Capture the cell that displays the provided text and extract its (x, y) central coordinate. 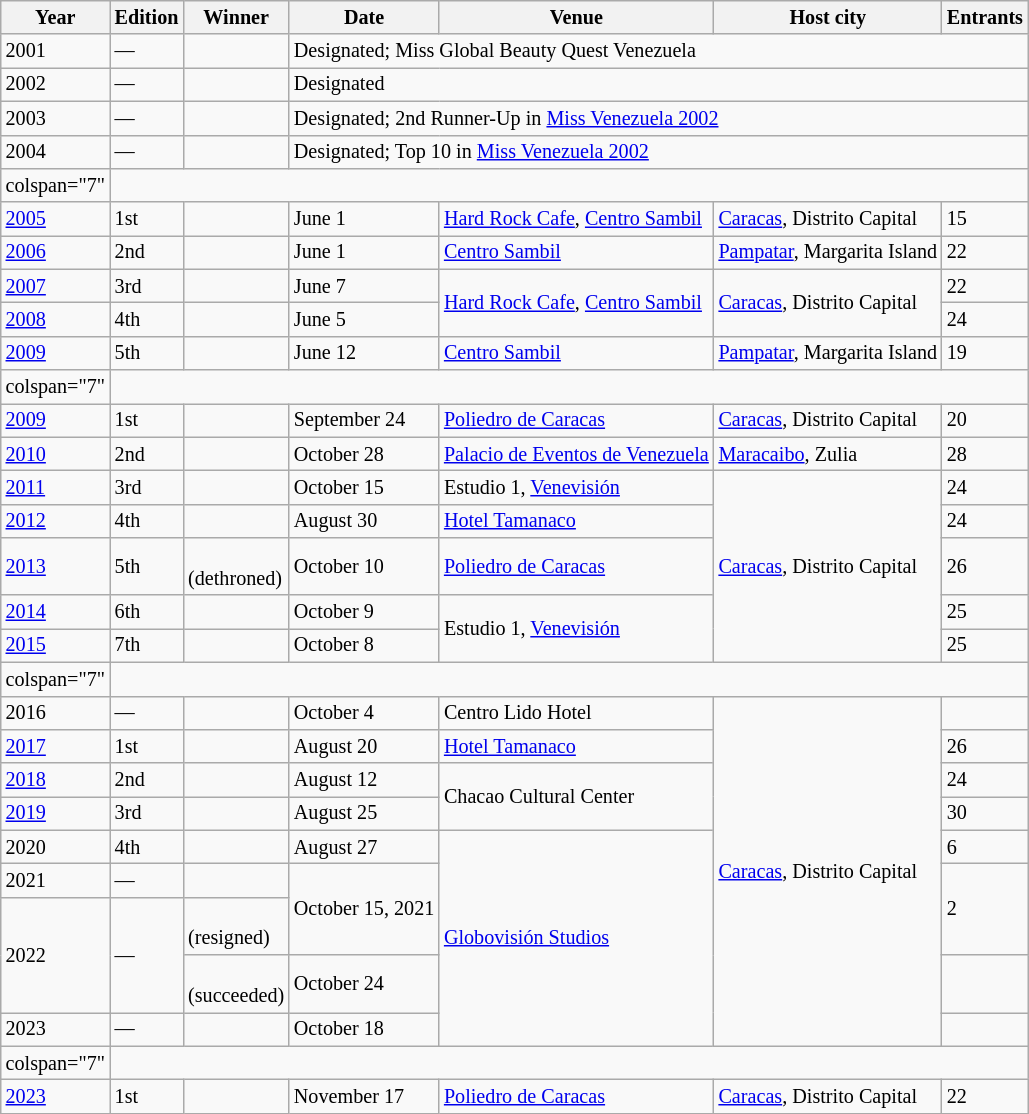
Host city (828, 18)
October 8 (364, 646)
Venue (576, 18)
2019 (56, 814)
Designated; 2nd Runner-Up in Miss Venezuela 2002 (658, 119)
6 (985, 848)
October 10 (364, 567)
(dethroned) (236, 567)
28 (985, 455)
Entrants (985, 18)
2 (985, 910)
2012 (56, 522)
19 (985, 354)
October 15 (364, 488)
October 24 (364, 984)
October 15, 2021 (364, 910)
2004 (56, 152)
2010 (56, 455)
2017 (56, 747)
2020 (56, 848)
November 17 (364, 1097)
Centro Lido Hotel (576, 713)
2013 (56, 567)
Globovisión Studios (576, 939)
2011 (56, 488)
2021 (56, 881)
Winner (236, 18)
August 20 (364, 747)
Edition (146, 18)
October 9 (364, 613)
2018 (56, 781)
2002 (56, 85)
Designated (658, 85)
2008 (56, 320)
June 12 (364, 354)
Year (56, 18)
August 30 (364, 522)
Chacao Cultural Center (576, 798)
2022 (56, 956)
Palacio de Eventos de Venezuela (576, 455)
Designated; Top 10 in Miss Venezuela 2002 (658, 152)
August 27 (364, 848)
2001 (56, 52)
August 25 (364, 814)
(succeeded) (236, 984)
2006 (56, 253)
2016 (56, 713)
June 5 (364, 320)
2014 (56, 613)
September 24 (364, 421)
October 4 (364, 713)
(resigned) (236, 927)
2005 (56, 220)
2007 (56, 287)
Date (364, 18)
October 28 (364, 455)
Maracaibo, Zulia (828, 455)
October 18 (364, 1030)
20 (985, 421)
Designated; Miss Global Beauty Quest Venezuela (658, 52)
2015 (56, 646)
30 (985, 814)
June 7 (364, 287)
August 12 (364, 781)
15 (985, 220)
7th (146, 646)
2003 (56, 119)
6th (146, 613)
